Return the [x, y] coordinate for the center point of the cell that contains the specified text.  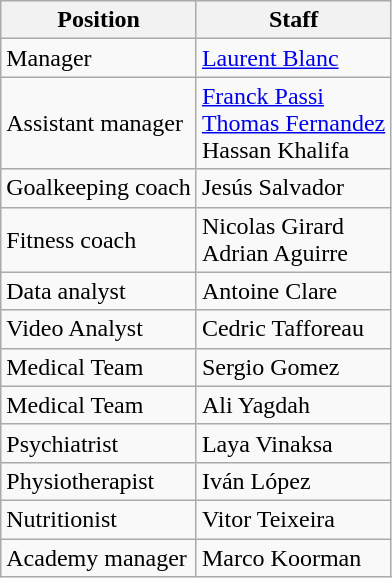
Position [99, 20]
Staff [293, 20]
Assistant manager [99, 123]
Antoine Clare [293, 291]
Sergio Gomez [293, 367]
Iván López [293, 481]
Nicolas Girard Adrian Aguirre [293, 240]
Marco Koorman [293, 557]
Ali Yagdah [293, 405]
Jesús Salvador [293, 188]
Manager [99, 58]
Fitness coach [99, 240]
Goalkeeping coach [99, 188]
Cedric Tafforeau [293, 329]
Physiotherapist [99, 481]
Data analyst [99, 291]
Academy manager [99, 557]
Video Analyst [99, 329]
Nutritionist [99, 519]
Franck Passi Thomas Fernandez Hassan Khalifa [293, 123]
Laya Vinaksa [293, 443]
Psychiatrist [99, 443]
Vitor Teixeira [293, 519]
Laurent Blanc [293, 58]
